Scan for the cell matching the given text and deliver its [x, y] coordinate at center. 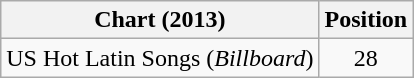
Position [366, 20]
US Hot Latin Songs (Billboard) [160, 58]
28 [366, 58]
Chart (2013) [160, 20]
